Pinpoint the cell where the given text exists, returning its (X, Y) midpoint coordinate. 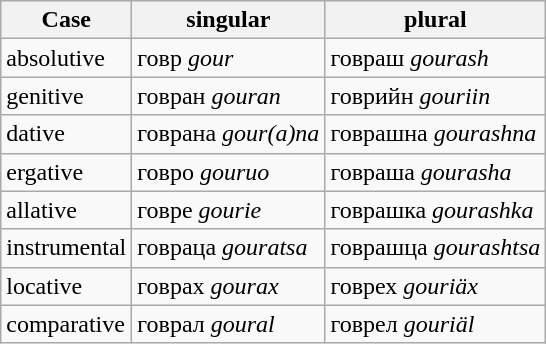
говре gourie (228, 210)
говрана gour(a)na (228, 134)
говрех gouriäx (436, 286)
Case (66, 20)
говраца gouratsa (228, 248)
говрал goural (228, 324)
genitive (66, 96)
singular (228, 20)
instrumental (66, 248)
plural (436, 20)
говро gouruo (228, 172)
говрах gourax (228, 286)
comparative (66, 324)
absolutive (66, 58)
говраша gourasha (436, 172)
говр gour (228, 58)
dative (66, 134)
говрашца gourashtsa (436, 248)
говрийн gouriin (436, 96)
говрашна gourashna (436, 134)
ergative (66, 172)
говрашка gourashka (436, 210)
говраш gourash (436, 58)
говрел gouriäl (436, 324)
allative (66, 210)
locative (66, 286)
говран gouran (228, 96)
